Find where the given text appears and provide that cell's center as [X, Y] coordinate. 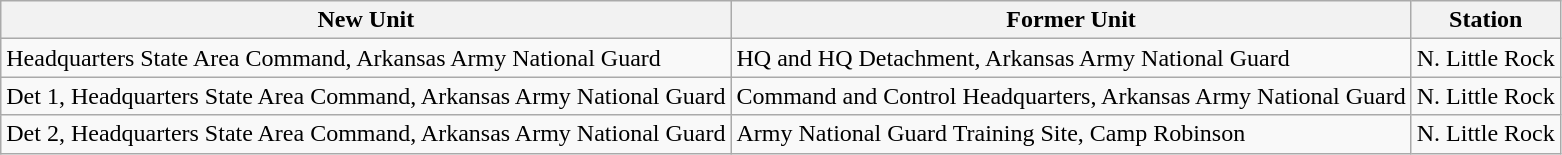
HQ and HQ Detachment, Arkansas Army National Guard [1071, 58]
Former Unit [1071, 20]
Headquarters State Area Command, Arkansas Army National Guard [366, 58]
Army National Guard Training Site, Camp Robinson [1071, 134]
Det 2, Headquarters State Area Command, Arkansas Army National Guard [366, 134]
Det 1, Headquarters State Area Command, Arkansas Army National Guard [366, 96]
New Unit [366, 20]
Station [1486, 20]
Command and Control Headquarters, Arkansas Army National Guard [1071, 96]
